Pinpoint the cell where the given text exists, returning its [x, y] midpoint coordinate. 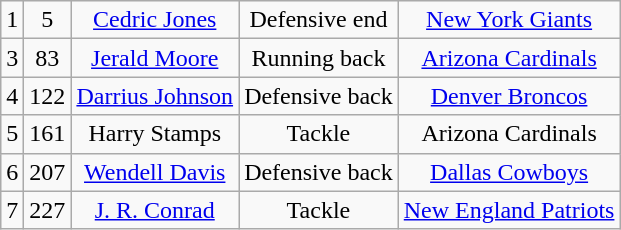
83 [48, 58]
Dallas Cowboys [509, 172]
1 [12, 20]
7 [12, 210]
J. R. Conrad [155, 210]
Jerald Moore [155, 58]
Denver Broncos [509, 96]
122 [48, 96]
Wendell Davis [155, 172]
227 [48, 210]
Cedric Jones [155, 20]
207 [48, 172]
161 [48, 134]
New England Patriots [509, 210]
3 [12, 58]
Darrius Johnson [155, 96]
Running back [319, 58]
New York Giants [509, 20]
Harry Stamps [155, 134]
6 [12, 172]
Defensive end [319, 20]
4 [12, 96]
